Extract the (x, y) coordinate from the center of the cell holding the provided text.  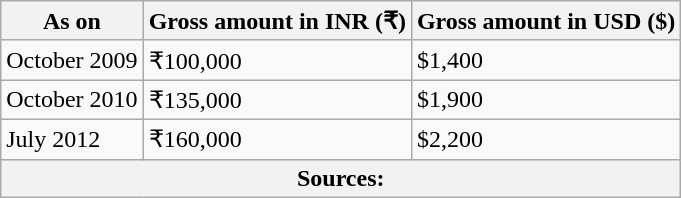
₹135,000 (277, 100)
$1,900 (546, 100)
As on (72, 21)
Gross amount in USD ($) (546, 21)
Sources: (341, 178)
Gross amount in INR (₹) (277, 21)
₹100,000 (277, 60)
October 2009 (72, 60)
$2,200 (546, 139)
October 2010 (72, 100)
July 2012 (72, 139)
₹160,000 (277, 139)
$1,400 (546, 60)
